Provide the [x, y] coordinate of the cell's center where the given text is located.  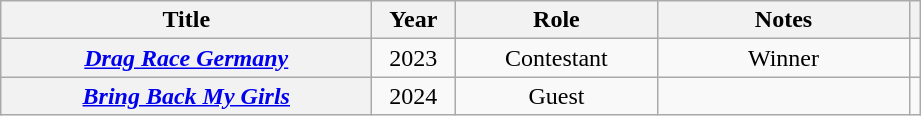
Winner [784, 58]
Notes [784, 20]
Contestant [556, 58]
Title [186, 20]
Role [556, 20]
Drag Race Germany [186, 58]
2023 [414, 58]
2024 [414, 96]
Guest [556, 96]
Year [414, 20]
Bring Back My Girls [186, 96]
